For the text-containing cell, return its midpoint in (x, y) coordinate format. 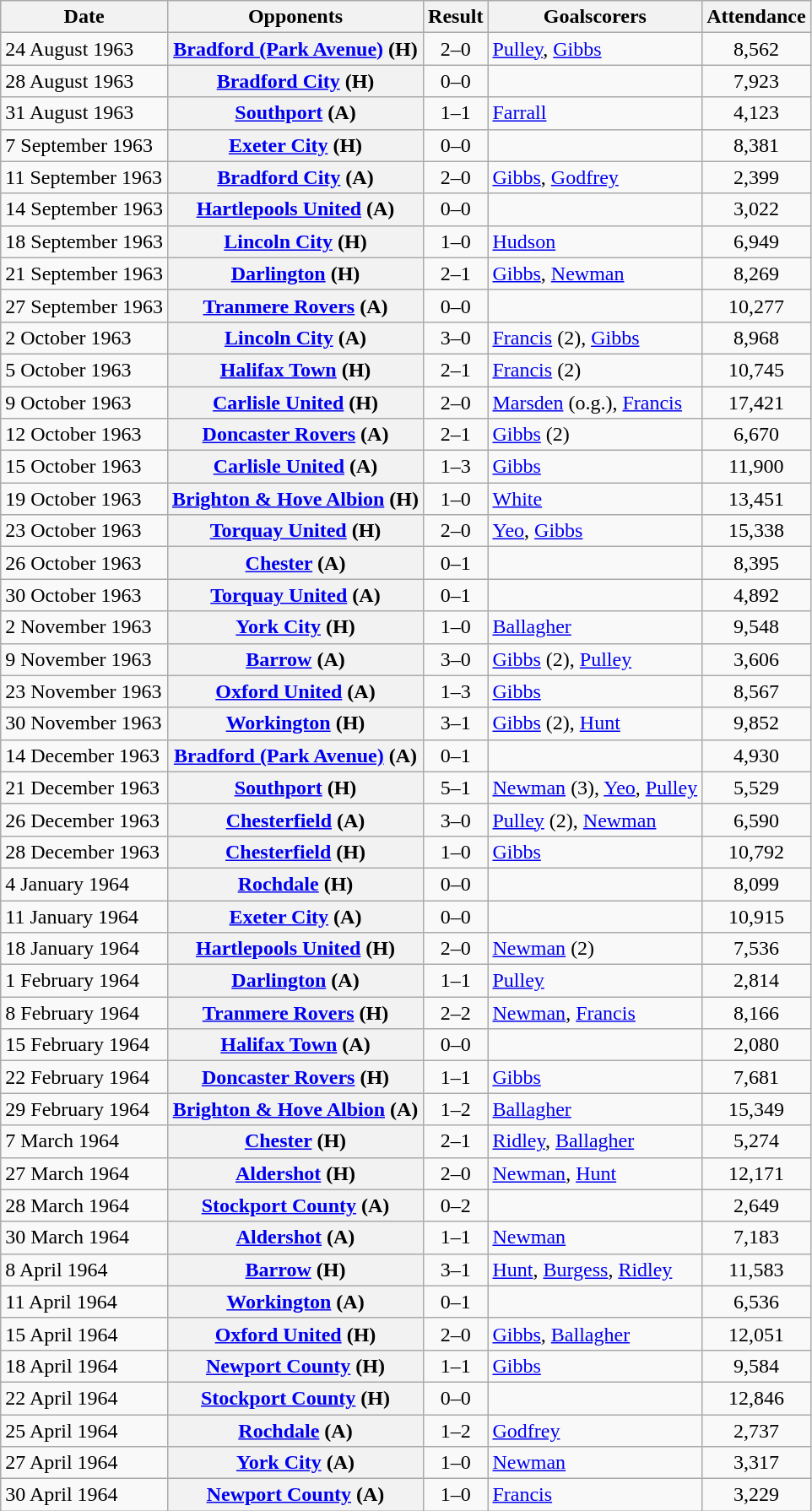
28 August 1963 (84, 81)
Bradford City (H) (295, 81)
Francis (595, 1495)
Goalscorers (595, 17)
0–2 (456, 1205)
23 October 1963 (84, 531)
Workington (A) (295, 1302)
Lincoln City (A) (295, 338)
11 April 1964 (84, 1302)
Gibbs, Newman (595, 273)
2,737 (756, 1431)
15,349 (756, 1109)
Newport County (H) (295, 1366)
Southport (H) (295, 788)
19 October 1963 (84, 499)
28 March 1964 (84, 1205)
9,852 (756, 723)
1 February 1964 (84, 981)
8,567 (756, 691)
8,562 (756, 49)
Workington (H) (295, 723)
6,536 (756, 1302)
Exeter City (H) (295, 145)
Tranmere Rovers (H) (295, 1013)
Date (84, 17)
Newman (3), Yeo, Pulley (595, 788)
11,583 (756, 1270)
12,051 (756, 1334)
12,846 (756, 1398)
Torquay United (A) (295, 595)
27 April 1964 (84, 1463)
12 October 1963 (84, 435)
3,022 (756, 209)
28 December 1963 (84, 852)
30 November 1963 (84, 723)
24 August 1963 (84, 49)
Oxford United (A) (295, 691)
Hudson (595, 241)
18 January 1964 (84, 949)
4,930 (756, 755)
Marsden (o.g.), Francis (595, 403)
15 October 1963 (84, 467)
5,529 (756, 788)
7,536 (756, 949)
2–2 (456, 1013)
Rochdale (A) (295, 1431)
18 September 1963 (84, 241)
Chester (H) (295, 1141)
8,166 (756, 1013)
7 September 1963 (84, 145)
7 March 1964 (84, 1141)
25 April 1964 (84, 1431)
10,745 (756, 370)
27 September 1963 (84, 306)
Doncaster Rovers (H) (295, 1077)
Gibbs (2), Hunt (595, 723)
8 April 1964 (84, 1270)
12,171 (756, 1173)
Ridley, Ballagher (595, 1141)
Hartlepools United (A) (295, 209)
26 December 1963 (84, 820)
10,915 (756, 916)
2,399 (756, 177)
Newman (2) (595, 949)
Bradford (Park Avenue) (A) (295, 755)
York City (H) (295, 627)
30 March 1964 (84, 1238)
3,229 (756, 1495)
Brighton & Hove Albion (A) (295, 1109)
30 October 1963 (84, 595)
Gibbs, Ballagher (595, 1334)
Chesterfield (A) (295, 820)
Southport (A) (295, 113)
7,681 (756, 1077)
3,317 (756, 1463)
30 April 1964 (84, 1495)
26 October 1963 (84, 563)
9,584 (756, 1366)
Tranmere Rovers (A) (295, 306)
Darlington (H) (295, 273)
York City (A) (295, 1463)
5 October 1963 (84, 370)
8,968 (756, 338)
9 October 1963 (84, 403)
Gibbs (2) (595, 435)
Farrall (595, 113)
2,814 (756, 981)
Gibbs, Godfrey (595, 177)
Hartlepools United (H) (295, 949)
Barrow (H) (295, 1270)
Pulley, Gibbs (595, 49)
2,649 (756, 1205)
Chesterfield (H) (295, 852)
Hunt, Burgess, Ridley (595, 1270)
Pulley (595, 981)
Halifax Town (A) (295, 1045)
Bradford City (A) (295, 177)
29 February 1964 (84, 1109)
7,923 (756, 81)
13,451 (756, 499)
8,269 (756, 273)
27 March 1964 (84, 1173)
15,338 (756, 531)
31 August 1963 (84, 113)
4,892 (756, 595)
Newman, Francis (595, 1013)
Newman, Hunt (595, 1173)
23 November 1963 (84, 691)
Stockport County (H) (295, 1398)
6,670 (756, 435)
11 January 1964 (84, 916)
Doncaster Rovers (A) (295, 435)
15 February 1964 (84, 1045)
Attendance (756, 17)
17,421 (756, 403)
Result (456, 17)
10,277 (756, 306)
4,123 (756, 113)
4 January 1964 (84, 884)
9 November 1963 (84, 659)
Bradford (Park Avenue) (H) (295, 49)
Carlisle United (H) (295, 403)
11,900 (756, 467)
Opponents (295, 17)
2 October 1963 (84, 338)
14 September 1963 (84, 209)
Stockport County (A) (295, 1205)
White (595, 499)
5,274 (756, 1141)
7,183 (756, 1238)
9,548 (756, 627)
Aldershot (H) (295, 1173)
18 April 1964 (84, 1366)
Newport County (A) (295, 1495)
6,590 (756, 820)
Darlington (A) (295, 981)
Yeo, Gibbs (595, 531)
8,099 (756, 884)
Exeter City (A) (295, 916)
Barrow (A) (295, 659)
Chester (A) (295, 563)
8,395 (756, 563)
2,080 (756, 1045)
15 April 1964 (84, 1334)
22 February 1964 (84, 1077)
8,381 (756, 145)
21 December 1963 (84, 788)
6,949 (756, 241)
5–1 (456, 788)
14 December 1963 (84, 755)
2 November 1963 (84, 627)
Francis (2) (595, 370)
22 April 1964 (84, 1398)
Halifax Town (H) (295, 370)
Pulley (2), Newman (595, 820)
21 September 1963 (84, 273)
3,606 (756, 659)
8 February 1964 (84, 1013)
11 September 1963 (84, 177)
10,792 (756, 852)
Rochdale (H) (295, 884)
Oxford United (H) (295, 1334)
Carlisle United (A) (295, 467)
Gibbs (2), Pulley (595, 659)
Brighton & Hove Albion (H) (295, 499)
Torquay United (H) (295, 531)
Godfrey (595, 1431)
Lincoln City (H) (295, 241)
Aldershot (A) (295, 1238)
Francis (2), Gibbs (595, 338)
